Return (x, y) of the center of cell containing provided text 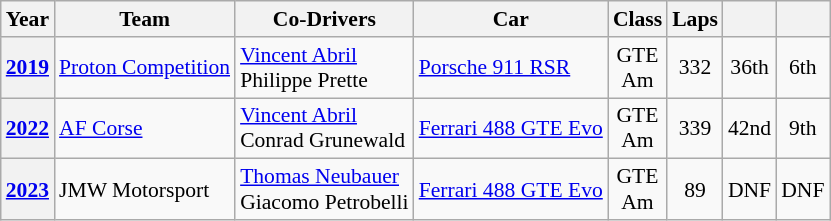
Thomas Neubauer Giacomo Petrobelli (324, 190)
2019 (28, 68)
Year (28, 19)
Proton Competition (144, 68)
JMW Motorsport (144, 190)
2022 (28, 128)
9th (802, 128)
332 (695, 68)
2023 (28, 190)
Vincent Abril Philippe Prette (324, 68)
AF Corse (144, 128)
Team (144, 19)
Co-Drivers (324, 19)
339 (695, 128)
Class (638, 19)
6th (802, 68)
Vincent Abril Conrad Grunewald (324, 128)
Laps (695, 19)
Porsche 911 RSR (511, 68)
Car (511, 19)
89 (695, 190)
36th (750, 68)
42nd (750, 128)
